Identify which cell holds the provided text, then report its (x, y) central coordinate. 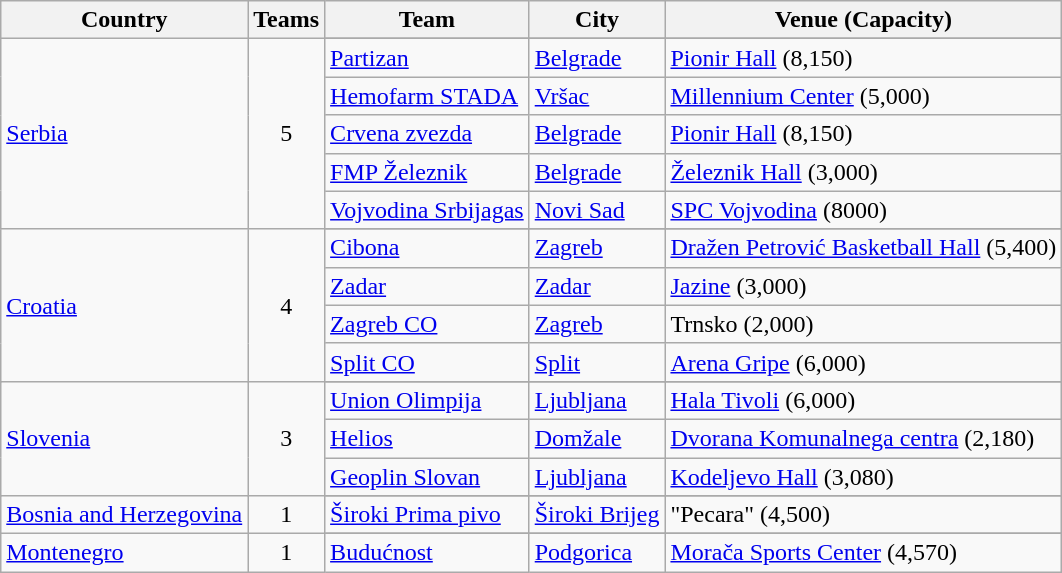
Helios (428, 438)
Crvena zvezda (428, 134)
Dražen Petrović Basketball Hall (5,400) (864, 248)
Partizan (428, 58)
Split (597, 362)
"Pecara" (4,500) (864, 515)
Slovenia (124, 438)
Budućnost (428, 553)
4 (286, 305)
Široki Brijeg (597, 515)
SPC Vojvodina (8000) (864, 210)
Vršac (597, 96)
Široki Prima pivo (428, 515)
Hala Tivoli (6,000) (864, 400)
Split CO (428, 362)
Arena Gripe (6,000) (864, 362)
Croatia (124, 305)
Vojvodina Srbijagas (428, 210)
Zagreb CO (428, 324)
Kodeljevo Hall (3,080) (864, 477)
Morača Sports Center (4,570) (864, 553)
Cibona (428, 248)
FMP Železnik (428, 172)
Serbia (124, 134)
Hemofarm STADA (428, 96)
3 (286, 438)
Jazine (3,000) (864, 286)
Bosnia and Herzegovina (124, 515)
Montenegro (124, 553)
Teams (286, 20)
Team (428, 20)
Venue (Capacity) (864, 20)
Millennium Center (5,000) (864, 96)
Union Olimpija (428, 400)
Country (124, 20)
5 (286, 134)
Dvorana Komunalnega centra (2,180) (864, 438)
Podgorica (597, 553)
City (597, 20)
Novi Sad (597, 210)
Domžale (597, 438)
Trnsko (2,000) (864, 324)
Geoplin Slovan (428, 477)
Železnik Hall (3,000) (864, 172)
